Scan for the cell matching the given text and deliver its [x, y] coordinate at center. 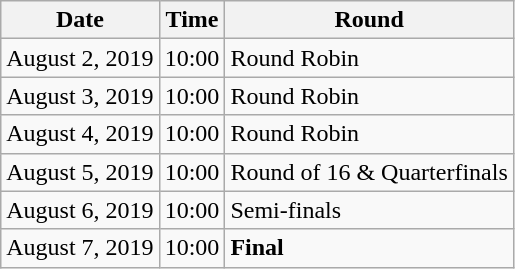
Round [369, 20]
August 2, 2019 [80, 58]
Time [192, 20]
Semi-finals [369, 210]
August 5, 2019 [80, 172]
August 4, 2019 [80, 134]
Final [369, 248]
Date [80, 20]
August 6, 2019 [80, 210]
Round of 16 & Quarterfinals [369, 172]
August 7, 2019 [80, 248]
August 3, 2019 [80, 96]
